Search for the cell housing the specified text and yield its (X, Y) center coordinate. 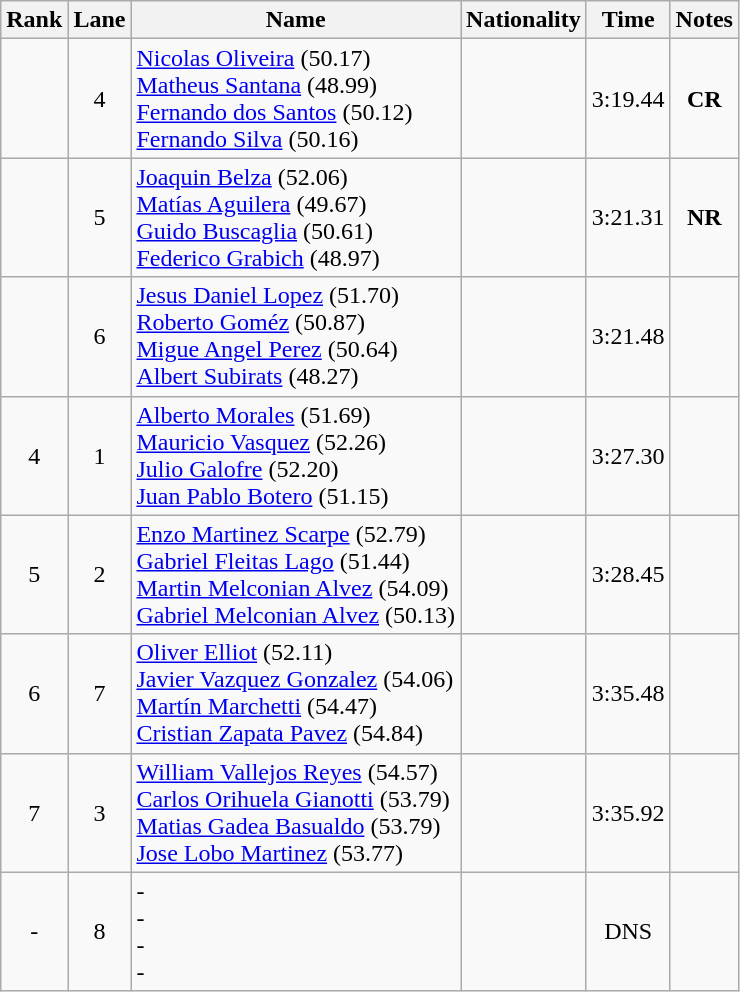
2 (100, 574)
3:21.48 (628, 336)
3 (100, 812)
Jesus Daniel Lopez (51.70) Roberto Goméz (50.87) Migue Angel Perez (50.64) Albert Subirats (48.27) (296, 336)
Enzo Martinez Scarpe (52.79) Gabriel Fleitas Lago (51.44) Martin Melconian Alvez (54.09) Gabriel Melconian Alvez (50.13) (296, 574)
Name (296, 20)
NR (704, 218)
- (34, 932)
Nationality (524, 20)
8 (100, 932)
Time (628, 20)
Alberto Morales (51.69) Mauricio Vasquez (52.26) Julio Galofre (52.20) Juan Pablo Botero (51.15) (296, 456)
3:19.44 (628, 98)
Rank (34, 20)
- - - - (296, 932)
Notes (704, 20)
3:21.31 (628, 218)
William Vallejos Reyes (54.57) Carlos Orihuela Gianotti (53.79) Matias Gadea Basualdo (53.79) Jose Lobo Martinez (53.77) (296, 812)
1 (100, 456)
3:28.45 (628, 574)
Joaquin Belza (52.06) Matías Aguilera (49.67) Guido Buscaglia (50.61) Federico Grabich (48.97) (296, 218)
Nicolas Oliveira (50.17) Matheus Santana (48.99) Fernando dos Santos (50.12) Fernando Silva (50.16) (296, 98)
3:27.30 (628, 456)
3:35.92 (628, 812)
Oliver Elliot (52.11) Javier Vazquez Gonzalez (54.06) Martín Marchetti (54.47) Cristian Zapata Pavez (54.84) (296, 694)
3:35.48 (628, 694)
CR (704, 98)
Lane (100, 20)
DNS (628, 932)
